From the cell containing the given text, extract its center point as (X, Y) coordinate. 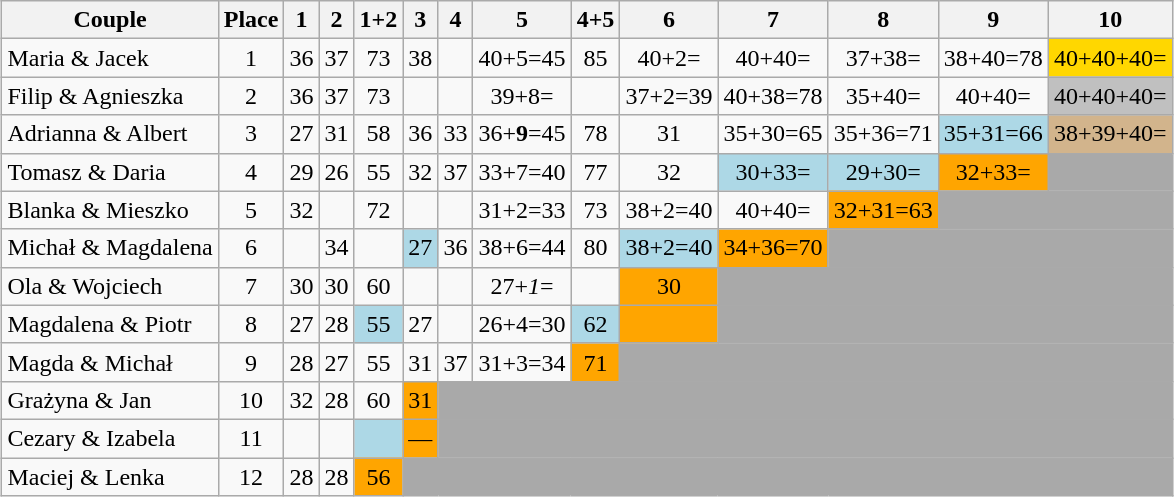
78 (596, 134)
38 (420, 58)
35+31=66 (993, 134)
34 (336, 248)
Grażyna & Jan (110, 400)
Maria & Jacek (110, 58)
Adrianna & Albert (110, 134)
29 (302, 172)
Filip & Agnieszka (110, 96)
58 (378, 134)
37+2=39 (669, 96)
35+40= (883, 96)
36+9=45 (522, 134)
40+5=45 (522, 58)
27+1= (522, 286)
62 (596, 324)
Maciej & Lenka (110, 477)
Ola & Wojciech (110, 286)
32+31=63 (883, 210)
38+6=44 (522, 248)
71 (596, 362)
Place (251, 20)
29+30= (883, 172)
26 (336, 172)
37+38= (883, 58)
— (420, 438)
33 (456, 134)
35+36=71 (883, 134)
1+2 (378, 20)
Blanka & Mieszko (110, 210)
Tomasz & Daria (110, 172)
Magda & Michał (110, 362)
12 (251, 477)
56 (378, 477)
32+33= (993, 172)
Michał & Magdalena (110, 248)
4+5 (596, 20)
35+30=65 (773, 134)
77 (596, 172)
11 (251, 438)
31+2=33 (522, 210)
39+8= (522, 96)
Cezary & Izabela (110, 438)
72 (378, 210)
31+3=34 (522, 362)
33+7=40 (522, 172)
85 (596, 58)
30+33= (773, 172)
38+39+40= (1110, 134)
Magdalena & Piotr (110, 324)
40+38=78 (773, 96)
80 (596, 248)
40+2= (669, 58)
26+4=30 (522, 324)
38+40=78 (993, 58)
Couple (110, 20)
34+36=70 (773, 248)
